Capture the cell that displays the provided text and extract its [x, y] central coordinate. 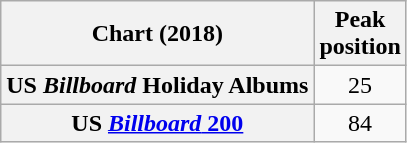
84 [360, 123]
Peakposition [360, 34]
Chart (2018) [158, 34]
25 [360, 85]
US Billboard Holiday Albums [158, 85]
US Billboard 200 [158, 123]
